Provide the [X, Y] coordinate of the cell's center where the given text is located.  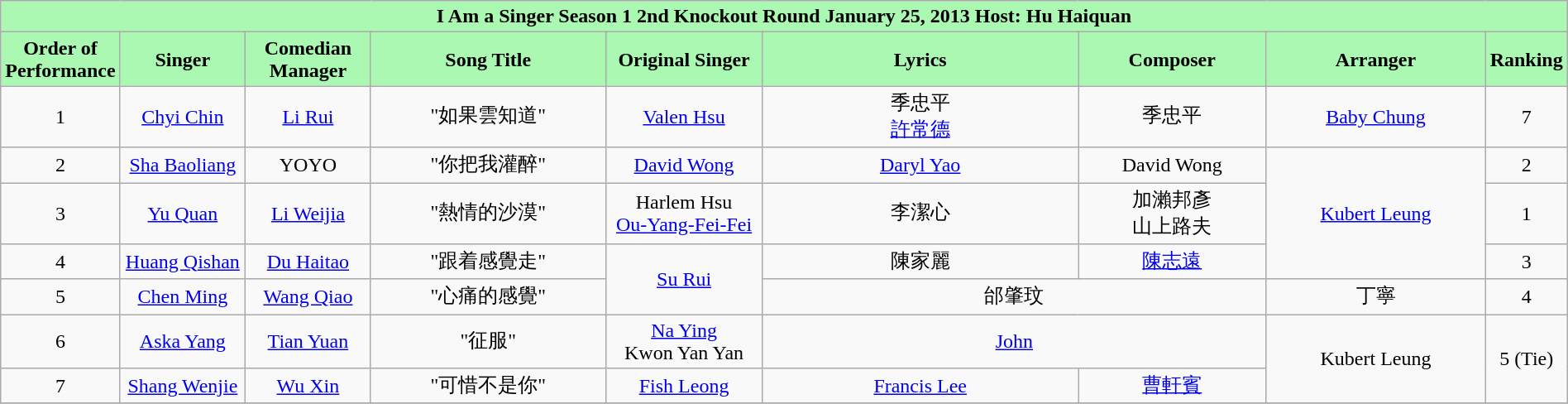
加瀨邦彥山上路夫 [1173, 213]
Sha Baoliang [183, 166]
Wu Xin [308, 386]
曹軒賓 [1173, 386]
Order of Performance [60, 60]
Tian Yuan [308, 341]
Na YingKwon Yan Yan [683, 341]
Baby Chung [1376, 117]
"征服" [488, 341]
Du Haitao [308, 262]
李潔心 [920, 213]
Comedian Manager [308, 60]
Chyi Chin [183, 117]
YOYO [308, 166]
邰肇玟 [1014, 296]
陳家麗 [920, 262]
Aska Yang [183, 341]
Singer [183, 60]
Original Singer [683, 60]
Chen Ming [183, 296]
Fish Leong [683, 386]
5 [60, 296]
"熱情的沙漠" [488, 213]
John [1014, 341]
Valen Hsu [683, 117]
5 (Tie) [1527, 359]
I Am a Singer Season 1 2nd Knockout Round January 25, 2013 Host: Hu Haiquan [784, 17]
Francis Lee [920, 386]
Huang Qishan [183, 262]
陳志遠 [1173, 262]
Lyrics [920, 60]
6 [60, 341]
"你把我灌醉" [488, 166]
Ranking [1527, 60]
"如果雲知道" [488, 117]
Daryl Yao [920, 166]
Yu Quan [183, 213]
"可惜不是你" [488, 386]
Shang Wenjie [183, 386]
Song Title [488, 60]
Wang Qiao [308, 296]
Composer [1173, 60]
Li Weijia [308, 213]
季忠平許常德 [920, 117]
Li Rui [308, 117]
Su Rui [683, 280]
Arranger [1376, 60]
季忠平 [1173, 117]
"跟着感覺走" [488, 262]
丁寧 [1376, 296]
"心痛的感覺" [488, 296]
Harlem Hsu Ou-Yang-Fei-Fei [683, 213]
